Extract the (x, y) coordinate from the center of the cell holding the provided text.  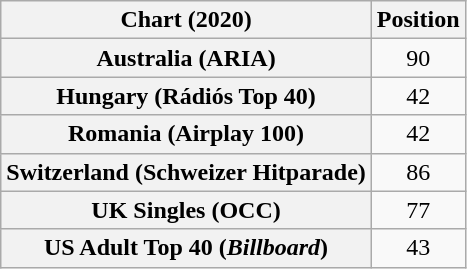
Switzerland (Schweizer Hitparade) (186, 172)
Romania (Airplay 100) (186, 134)
Australia (ARIA) (186, 58)
Hungary (Rádiós Top 40) (186, 96)
UK Singles (OCC) (186, 210)
90 (418, 58)
77 (418, 210)
86 (418, 172)
43 (418, 248)
US Adult Top 40 (Billboard) (186, 248)
Position (418, 20)
Chart (2020) (186, 20)
